Capture the cell that displays the provided text and extract its [X, Y] central coordinate. 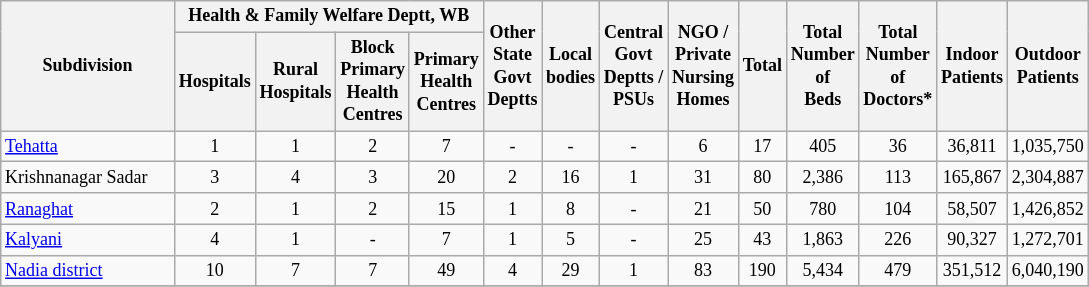
IndoorPatients [972, 66]
226 [898, 240]
2,386 [822, 178]
36,811 [972, 146]
Localbodies [571, 66]
43 [762, 240]
Health & Family Welfare Deptt, WB [328, 16]
21 [704, 208]
58,507 [972, 208]
50 [762, 208]
BlockPrimaryHealthCentres [373, 82]
1,426,852 [1048, 208]
17 [762, 146]
NGO /PrivateNursingHomes [704, 66]
29 [571, 270]
6,040,190 [1048, 270]
TotalNumberofDoctors* [898, 66]
479 [898, 270]
31 [704, 178]
Tehatta [88, 146]
20 [446, 178]
RuralHospitals [296, 82]
36 [898, 146]
16 [571, 178]
25 [704, 240]
351,512 [972, 270]
Nadia district [88, 270]
6 [704, 146]
104 [898, 208]
TotalNumberofBeds [822, 66]
CentralGovtDeptts /PSUs [633, 66]
Subdivision [88, 66]
5,434 [822, 270]
405 [822, 146]
8 [571, 208]
15 [446, 208]
1,863 [822, 240]
1,035,750 [1048, 146]
1,272,701 [1048, 240]
OutdoorPatients [1048, 66]
49 [446, 270]
780 [822, 208]
190 [762, 270]
5 [571, 240]
Ranaghat [88, 208]
10 [214, 270]
Total [762, 66]
113 [898, 178]
PrimaryHealthCentres [446, 82]
Kalyani [88, 240]
Hospitals [214, 82]
80 [762, 178]
Krishnanagar Sadar [88, 178]
OtherStateGovtDeptts [512, 66]
90,327 [972, 240]
165,867 [972, 178]
2,304,887 [1048, 178]
83 [704, 270]
